Return the (X, Y) coordinate for the center point of the cell that contains the specified text.  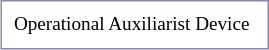
Operational Auxiliarist Device (132, 25)
